Capture the cell that displays the provided text and extract its [x, y] central coordinate. 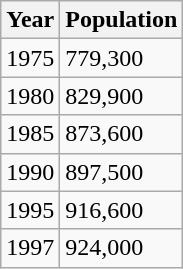
779,300 [122, 58]
1980 [30, 96]
Year [30, 20]
Population [122, 20]
897,500 [122, 172]
829,900 [122, 96]
873,600 [122, 134]
1995 [30, 210]
1997 [30, 248]
924,000 [122, 248]
1990 [30, 172]
916,600 [122, 210]
1985 [30, 134]
1975 [30, 58]
